Locate the cell with the specified text and output its (x, y) center coordinate. 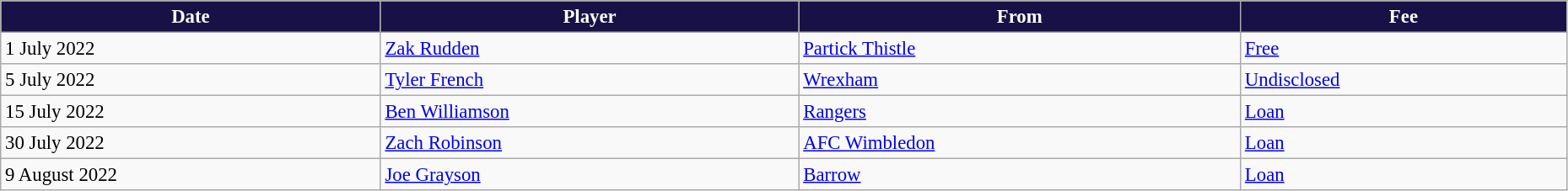
Barrow (1020, 175)
Wrexham (1020, 80)
Joe Grayson (590, 175)
30 July 2022 (191, 143)
15 July 2022 (191, 112)
Player (590, 17)
Zak Rudden (590, 49)
1 July 2022 (191, 49)
Tyler French (590, 80)
Partick Thistle (1020, 49)
Fee (1404, 17)
Rangers (1020, 112)
5 July 2022 (191, 80)
Zach Robinson (590, 143)
AFC Wimbledon (1020, 143)
Free (1404, 49)
Date (191, 17)
Ben Williamson (590, 112)
Undisclosed (1404, 80)
From (1020, 17)
9 August 2022 (191, 175)
